Extract the (x, y) coordinate from the center of the cell holding the provided text.  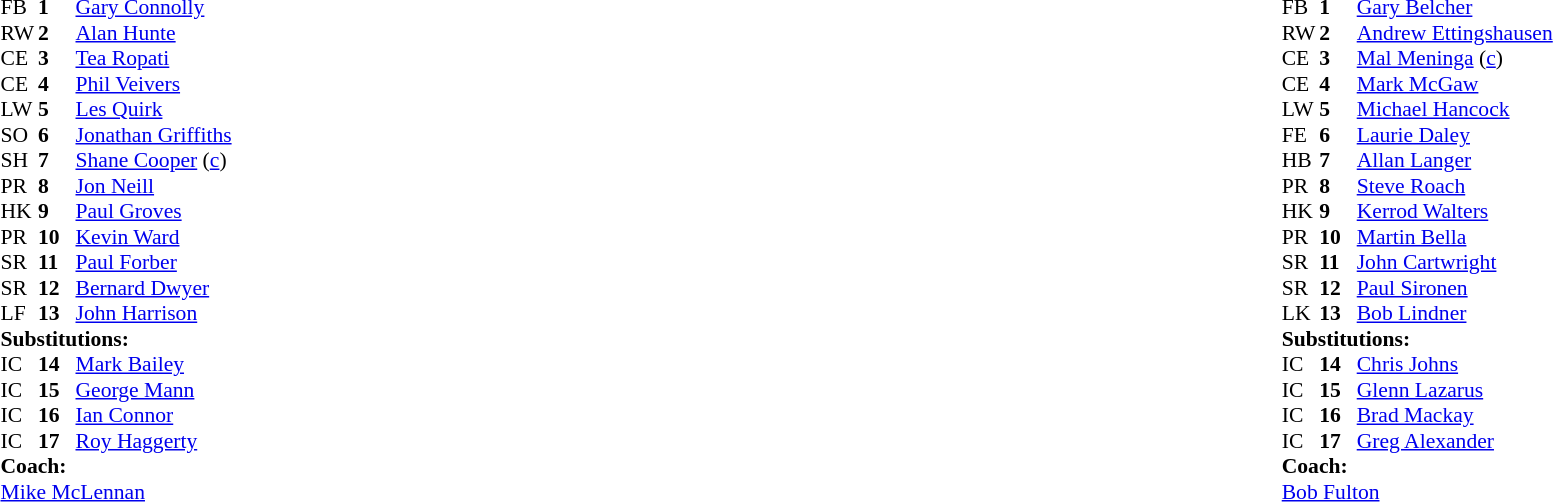
Glenn Lazarus (1455, 390)
Chris Johns (1455, 365)
Jonathan Griffiths (154, 135)
Brad Mackay (1455, 415)
Allan Langer (1455, 161)
LF (19, 313)
John Harrison (154, 313)
Bob Lindner (1455, 313)
John Cartwright (1455, 263)
Kerrod Walters (1455, 211)
Andrew Ettingshausen (1455, 33)
Paul Sironen (1455, 288)
Mal Meninga (c) (1455, 59)
Martin Bella (1455, 237)
Shane Cooper (c) (154, 161)
SH (19, 161)
Alan Hunte (154, 33)
FE (1301, 135)
Mark Bailey (154, 365)
Tea Ropati (154, 59)
Phil Veivers (154, 84)
Kevin Ward (154, 237)
Mark McGaw (1455, 84)
George Mann (154, 390)
LK (1301, 313)
Ian Connor (154, 415)
Jon Neill (154, 186)
Laurie Daley (1455, 135)
HB (1301, 161)
Paul Forber (154, 263)
Michael Hancock (1455, 109)
Bernard Dwyer (154, 288)
Les Quirk (154, 109)
Greg Alexander (1455, 441)
Roy Haggerty (154, 441)
Steve Roach (1455, 186)
Paul Groves (154, 211)
SO (19, 135)
